Return the (X, Y) coordinate for the center point of the cell that contains the specified text.  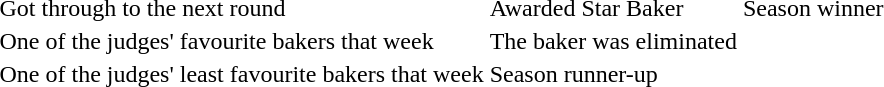
The baker was eliminated (613, 41)
